Provide the [x, y] coordinate of the cell's center where the given text is located.  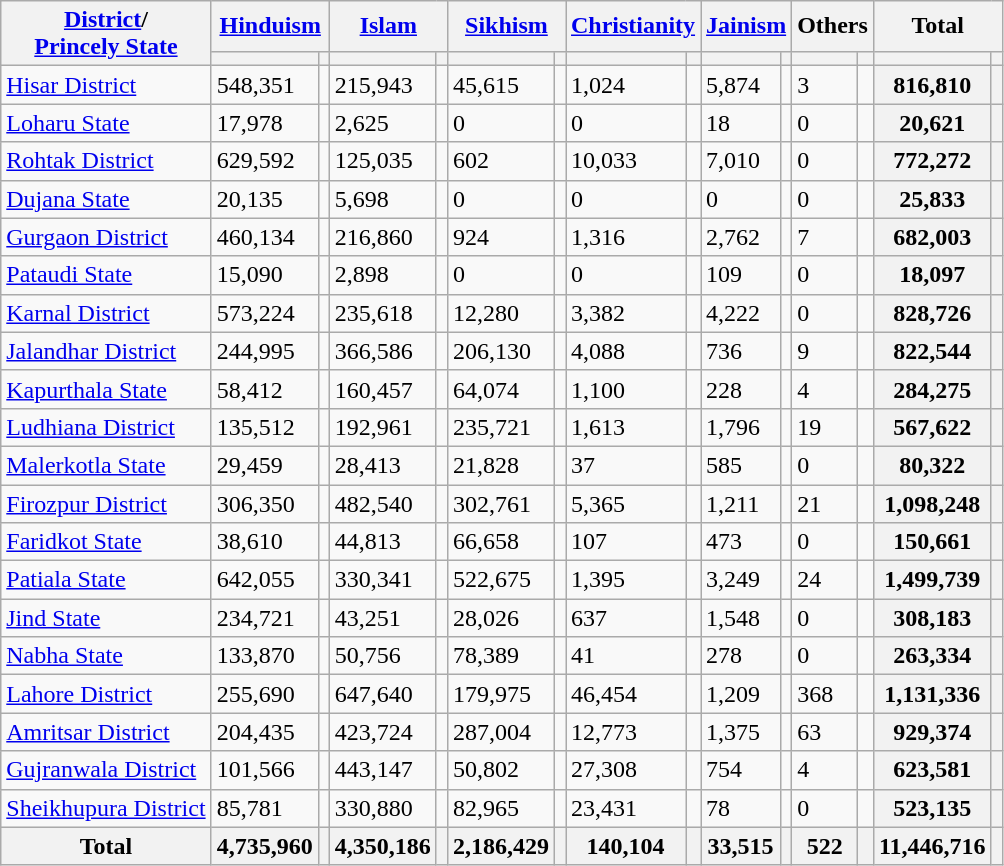
Jalandhar District [106, 351]
1,098,248 [932, 503]
215,943 [382, 85]
7 [825, 237]
9 [825, 351]
15,090 [264, 275]
Nabha State [106, 656]
822,544 [932, 351]
602 [500, 161]
Hisar District [106, 85]
Lahore District [106, 694]
1,796 [741, 427]
45,615 [500, 85]
302,761 [500, 503]
204,435 [264, 732]
1,375 [741, 732]
4,735,960 [264, 846]
24 [825, 580]
206,130 [500, 351]
38,610 [264, 542]
18,097 [932, 275]
21 [825, 503]
216,860 [382, 237]
29,459 [264, 465]
366,586 [382, 351]
Malerkotla State [106, 465]
27,308 [626, 770]
Amritsar District [106, 732]
43,251 [382, 618]
Islam [388, 26]
330,341 [382, 580]
682,003 [932, 237]
443,147 [382, 770]
368 [825, 694]
101,566 [264, 770]
150,661 [932, 542]
44,813 [382, 542]
754 [741, 770]
18 [741, 123]
1,131,336 [932, 694]
20,621 [932, 123]
647,640 [382, 694]
482,540 [382, 503]
50,802 [500, 770]
125,035 [382, 161]
523,135 [932, 808]
25,833 [932, 199]
244,995 [264, 351]
642,055 [264, 580]
Kapurthala State [106, 389]
460,134 [264, 237]
2,625 [382, 123]
234,721 [264, 618]
78,389 [500, 656]
235,618 [382, 313]
629,592 [264, 161]
82,965 [500, 808]
4,350,186 [382, 846]
473 [741, 542]
2,762 [741, 237]
Faridkot State [106, 542]
Jind State [106, 618]
23,431 [626, 808]
78 [741, 808]
140,104 [626, 846]
7,010 [741, 161]
179,975 [500, 694]
Gurgaon District [106, 237]
37 [626, 465]
80,322 [932, 465]
Rohtak District [106, 161]
1,613 [626, 427]
19 [825, 427]
Hinduism [270, 26]
255,690 [264, 694]
Karnal District [106, 313]
28,026 [500, 618]
235,721 [500, 427]
287,004 [500, 732]
1,100 [626, 389]
Pataudi State [106, 275]
3 [825, 85]
5,698 [382, 199]
33,515 [741, 846]
10,033 [626, 161]
192,961 [382, 427]
1,548 [741, 618]
308,183 [932, 618]
63 [825, 732]
573,224 [264, 313]
623,581 [932, 770]
567,622 [932, 427]
306,350 [264, 503]
522 [825, 846]
109 [741, 275]
Sikhism [506, 26]
Patiala State [106, 580]
Dujana State [106, 199]
929,374 [932, 732]
Others [833, 26]
548,351 [264, 85]
17,978 [264, 123]
924 [500, 237]
46,454 [626, 694]
135,512 [264, 427]
12,280 [500, 313]
263,334 [932, 656]
12,773 [626, 732]
District/Princely State [106, 34]
1,395 [626, 580]
1,211 [741, 503]
816,810 [932, 85]
772,272 [932, 161]
11,446,716 [932, 846]
1,499,739 [932, 580]
5,365 [626, 503]
85,781 [264, 808]
2,898 [382, 275]
Jainism [746, 26]
Firozpur District [106, 503]
3,382 [626, 313]
278 [741, 656]
28,413 [382, 465]
736 [741, 351]
Ludhiana District [106, 427]
423,724 [382, 732]
5,874 [741, 85]
Loharu State [106, 123]
828,726 [932, 313]
1,209 [741, 694]
522,675 [500, 580]
Sheikhupura District [106, 808]
66,658 [500, 542]
4,222 [741, 313]
107 [626, 542]
2,186,429 [500, 846]
20,135 [264, 199]
228 [741, 389]
Gujranwala District [106, 770]
585 [741, 465]
41 [626, 656]
4,088 [626, 351]
3,249 [741, 580]
637 [626, 618]
64,074 [500, 389]
133,870 [264, 656]
Christianity [634, 26]
21,828 [500, 465]
284,275 [932, 389]
1,316 [626, 237]
58,412 [264, 389]
160,457 [382, 389]
1,024 [626, 85]
330,880 [382, 808]
50,756 [382, 656]
